Return [x, y] of the center of cell containing provided text 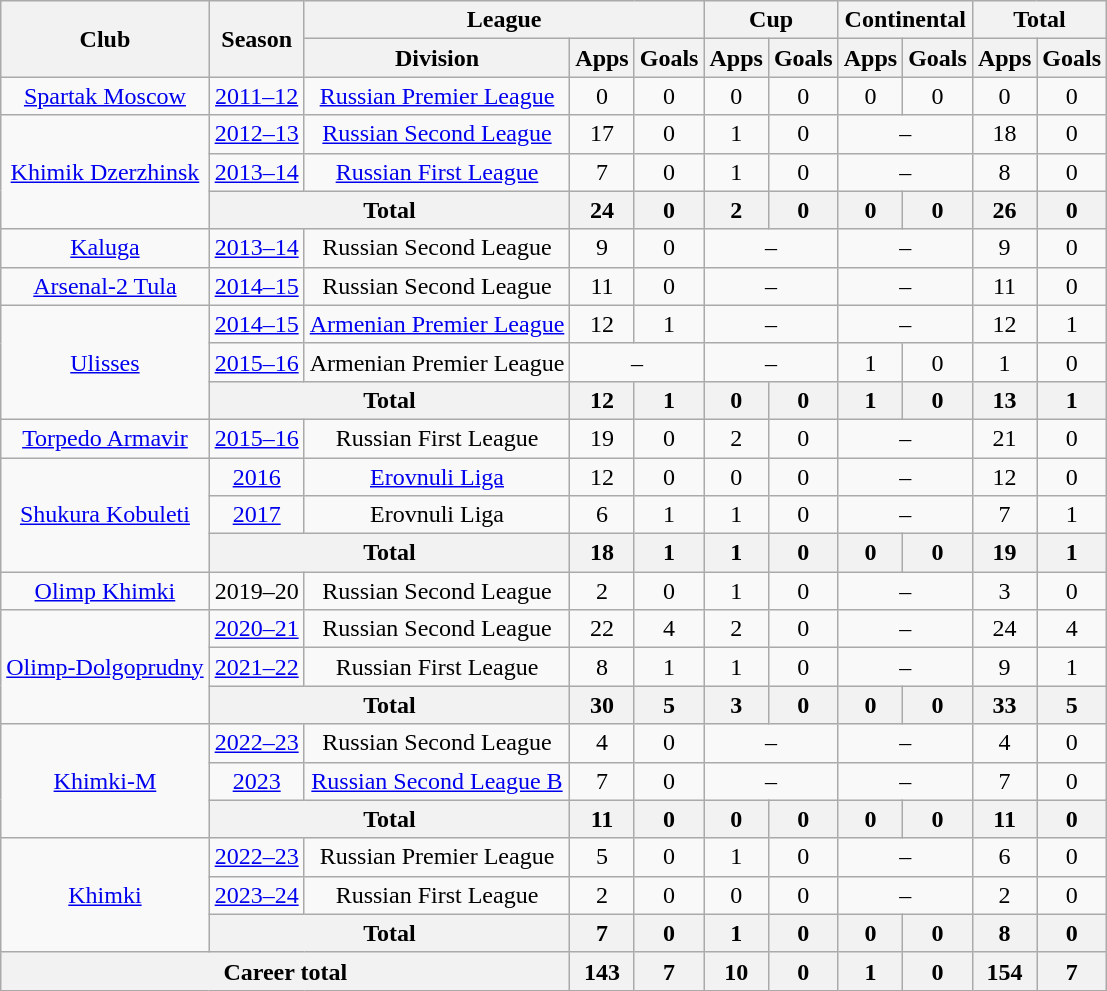
30 [602, 705]
Shukura Kobuleti [105, 515]
Club [105, 39]
154 [1004, 971]
Season [256, 39]
22 [602, 629]
Kaluga [105, 248]
13 [1004, 400]
League [504, 20]
Torpedo Armavir [105, 438]
Division [437, 58]
Spartak Moscow [105, 96]
2023–24 [256, 895]
Olimp-Dolgoprudny [105, 667]
2020–21 [256, 629]
21 [1004, 438]
33 [1004, 705]
Career total [286, 971]
2023 [256, 781]
Khimki [105, 895]
10 [736, 971]
2021–22 [256, 667]
2012–13 [256, 134]
Khimki-M [105, 781]
2011–12 [256, 96]
2019–20 [256, 591]
Arsenal-2 Tula [105, 286]
Khimik Dzerzhinsk [105, 172]
17 [602, 134]
Olimp Khimki [105, 591]
26 [1004, 210]
Russian Second League B [437, 781]
Ulisses [105, 362]
Continental [905, 20]
2017 [256, 515]
Cup [771, 20]
2016 [256, 477]
143 [602, 971]
